Search for the cell housing the specified text and yield its [x, y] center coordinate. 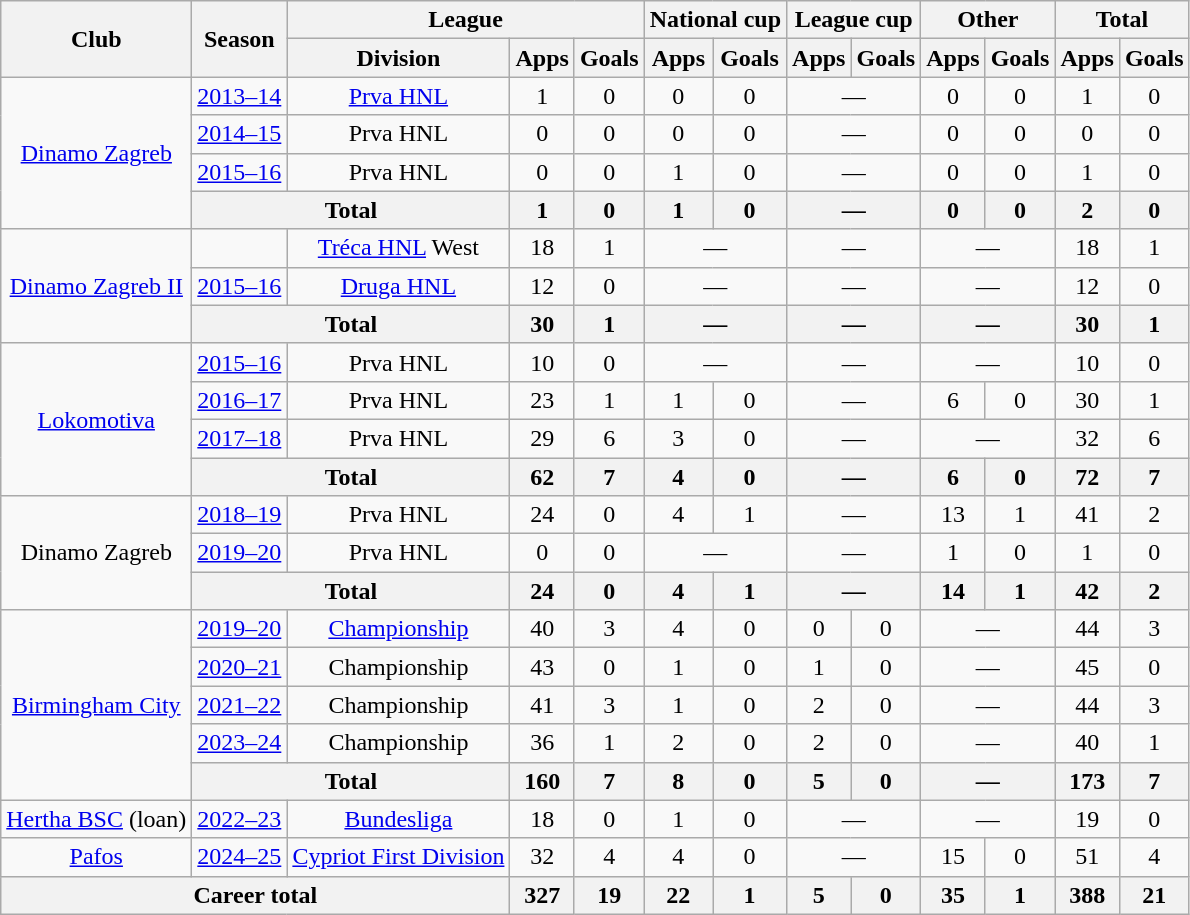
23 [542, 400]
2024–25 [240, 857]
72 [1087, 477]
2014–15 [240, 134]
51 [1087, 857]
29 [542, 438]
Other [988, 20]
National cup [715, 20]
2013–14 [240, 96]
43 [542, 667]
Career total [256, 895]
Division [398, 58]
2021–22 [240, 705]
2016–17 [240, 400]
Bundesliga [398, 819]
Season [240, 39]
14 [953, 591]
2022–23 [240, 819]
13 [953, 515]
Cypriot First Division [398, 857]
15 [953, 857]
36 [542, 743]
35 [953, 895]
Pafos [96, 857]
Hertha BSC (loan) [96, 819]
62 [542, 477]
Tréca HNL West [398, 248]
Dinamo Zagreb II [96, 286]
2023–24 [240, 743]
Club [96, 39]
21 [1154, 895]
160 [542, 781]
45 [1087, 667]
388 [1087, 895]
173 [1087, 781]
22 [678, 895]
League [466, 20]
2017–18 [240, 438]
Druga HNL [398, 286]
League cup [854, 20]
Birmingham City [96, 705]
2018–19 [240, 515]
327 [542, 895]
2020–21 [240, 667]
42 [1087, 591]
8 [678, 781]
Lokomotiva [96, 419]
